Find where the given text appears and provide that cell's center as [x, y] coordinate. 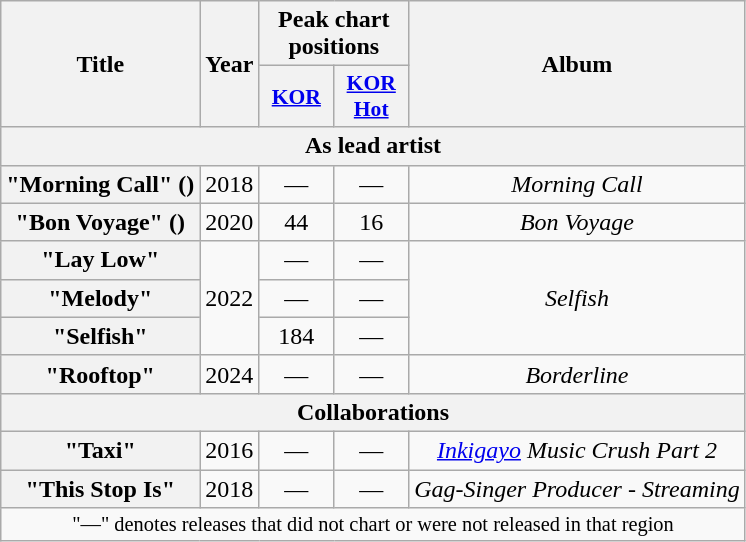
"—" denotes releases that did not chart or were not released in that region [373, 525]
"Melody" [100, 298]
Inkigayo Music Crush Part 2 [578, 450]
44 [296, 222]
"Rooftop" [100, 374]
Selfish [578, 298]
Gag-Singer Producer - Streaming [578, 489]
2020 [230, 222]
"Selfish" [100, 336]
Borderline [578, 374]
Morning Call [578, 184]
KOR [296, 96]
KORHot [372, 96]
16 [372, 222]
"Morning Call" () [100, 184]
Bon Voyage [578, 222]
"Bon Voyage" () [100, 222]
2016 [230, 450]
2022 [230, 298]
Collaborations [373, 412]
184 [296, 336]
Peak chartpositions [334, 34]
As lead artist [373, 146]
Title [100, 64]
2024 [230, 374]
Year [230, 64]
"Lay Low" [100, 260]
Album [578, 64]
"Taxi" [100, 450]
"This Stop Is" [100, 489]
